From the cell containing the given text, extract its center point as (X, Y) coordinate. 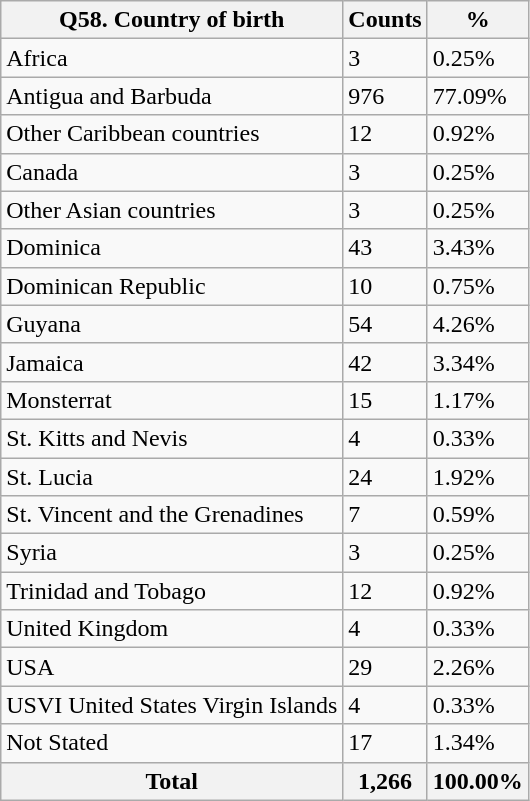
7 (385, 515)
Dominican Republic (172, 286)
Monsterrat (172, 400)
Syria (172, 553)
1.34% (478, 743)
Africa (172, 58)
100.00% (478, 781)
St. Vincent and the Grenadines (172, 515)
Other Asian countries (172, 210)
Q58. Country of birth (172, 20)
Antigua and Barbuda (172, 96)
54 (385, 324)
10 (385, 286)
St. Kitts and Nevis (172, 438)
0.75% (478, 286)
Canada (172, 172)
2.26% (478, 667)
Trinidad and Tobago (172, 591)
1.17% (478, 400)
USVI United States Virgin Islands (172, 705)
Not Stated (172, 743)
USA (172, 667)
77.09% (478, 96)
Jamaica (172, 362)
St. Lucia (172, 477)
1.92% (478, 477)
% (478, 20)
United Kingdom (172, 629)
Total (172, 781)
4.26% (478, 324)
17 (385, 743)
29 (385, 667)
Other Caribbean countries (172, 134)
0.59% (478, 515)
42 (385, 362)
1,266 (385, 781)
Counts (385, 20)
43 (385, 248)
15 (385, 400)
3.43% (478, 248)
976 (385, 96)
Guyana (172, 324)
Dominica (172, 248)
3.34% (478, 362)
24 (385, 477)
